Determine the [X, Y] coordinate at the center of the cell enclosing the given text.  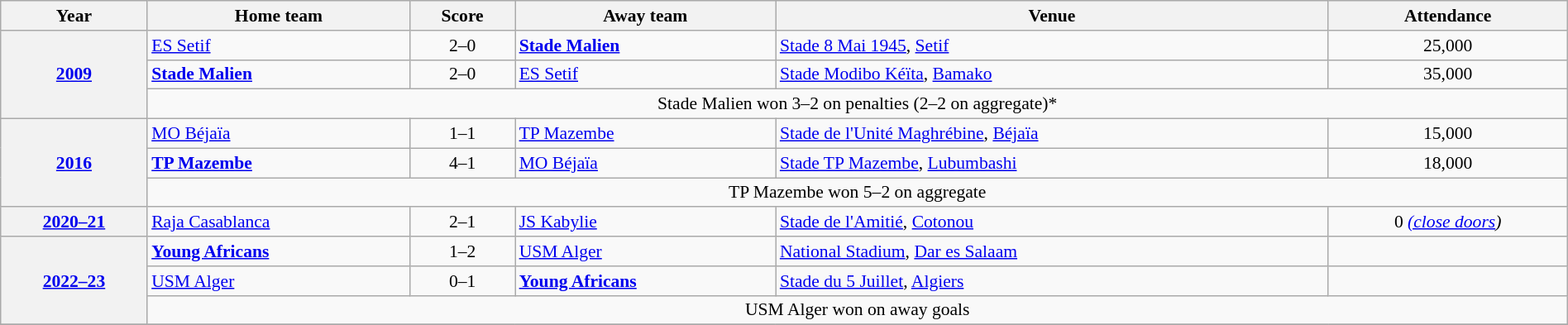
0–1 [463, 281]
Stade Modibo Kéïta, Bamako [1052, 74]
Stade Malien won 3–2 on penalties (2–2 on aggregate)* [857, 104]
USM Alger won on away goals [857, 310]
1–2 [463, 251]
Year [74, 16]
Home team [279, 16]
Stade de l'Unité Maghrébine, Béjaïa [1052, 134]
25,000 [1447, 45]
Stade du 5 Juillet, Algiers [1052, 281]
0 (close doors) [1447, 222]
Attendance [1447, 16]
2022–23 [74, 281]
2016 [74, 164]
4–1 [463, 163]
15,000 [1447, 134]
Stade 8 Mai 1945, Setif [1052, 45]
18,000 [1447, 163]
Score [463, 16]
2020–21 [74, 222]
Raja Casablanca [279, 222]
Stade de l'Amitié, Cotonou [1052, 222]
Away team [645, 16]
1–1 [463, 134]
JS Kabylie [645, 222]
2–1 [463, 222]
National Stadium, Dar es Salaam [1052, 251]
Venue [1052, 16]
TP Mazembe won 5–2 on aggregate [857, 193]
35,000 [1447, 74]
2009 [74, 74]
Stade TP Mazembe, Lubumbashi [1052, 163]
